Pinpoint the cell where the given text exists, returning its [x, y] midpoint coordinate. 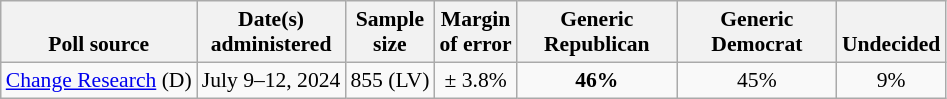
9% [891, 80]
Poll source [99, 32]
45% [757, 80]
Samplesize [390, 32]
GenericDemocrat [757, 32]
± 3.8% [475, 80]
July 9–12, 2024 [272, 80]
855 (LV) [390, 80]
Marginof error [475, 32]
Change Research (D) [99, 80]
Undecided [891, 32]
GenericRepublican [597, 32]
Date(s)administered [272, 32]
46% [597, 80]
